Determine the [X, Y] coordinate at the center of the cell enclosing the given text.  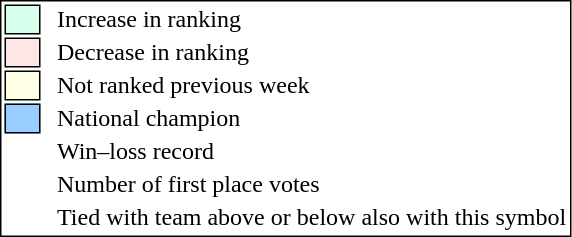
National champion [312, 119]
Increase in ranking [312, 19]
Not ranked previous week [312, 85]
Decrease in ranking [312, 53]
Win–loss record [312, 151]
Number of first place votes [312, 185]
Tied with team above or below also with this symbol [312, 217]
